Find where the given text appears and provide that cell's center as [X, Y] coordinate. 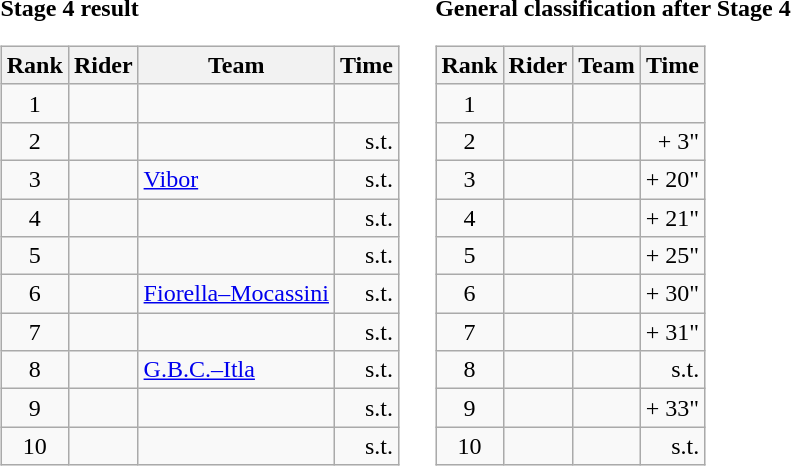
Fiorella–Mocassini [236, 294]
G.B.C.–Itla [236, 370]
Vibor [236, 179]
+ 33" [672, 408]
+ 20" [672, 179]
+ 3" [672, 141]
+ 30" [672, 294]
+ 31" [672, 332]
+ 25" [672, 256]
+ 21" [672, 217]
